Search for the cell housing the specified text and yield its [x, y] center coordinate. 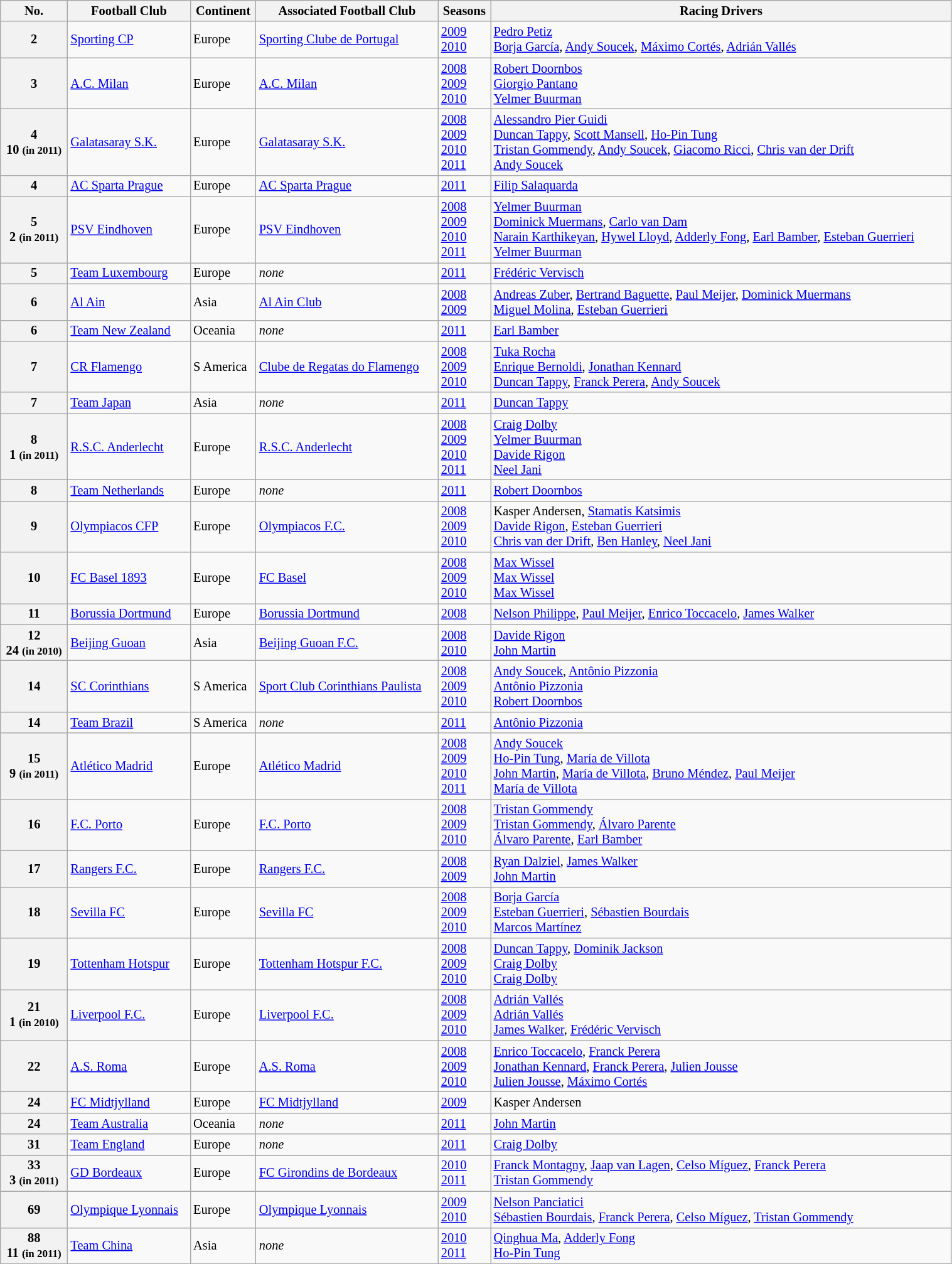
333 (in 2011) [34, 1173]
1224 (in 2010) [34, 643]
Robert Doornbos [721, 490]
Team Luxembourg [129, 273]
211 (in 2010) [34, 1015]
19 [34, 963]
Kasper Andersen [721, 1102]
Beijing Guoan [129, 643]
31 [34, 1145]
Filip Salaquarda [721, 186]
FC Basel [347, 578]
Team Japan [129, 403]
4 [34, 186]
5 [34, 273]
Olympiacos F.C. [347, 527]
FC Girondins de Bordeaux [347, 1173]
Franck Montagny, Jaap van Lagen, Celso Míguez, Franck PereraTristan Gommendy [721, 1173]
Tristan GommendyTristan Gommendy, Álvaro ParenteÁlvaro Parente, Earl Bamber [721, 825]
SC Corinthians [129, 686]
Sporting Clube de Portugal [347, 40]
Max WisselMax WisselMax Wissel [721, 578]
Adrián VallésAdrián VallésJames Walker, Frédéric Vervisch [721, 1015]
3 [34, 83]
Tottenham Hotspur F.C. [347, 963]
Clube de Regatas do Flamengo [347, 367]
Team England [129, 1145]
8811 (in 2011) [34, 1246]
Andy SoucekHo-Pin Tung, María de VillotaJohn Martin, María de Villota, Bruno Méndez, Paul MeijerMaría de Villota [721, 766]
Sporting CP [129, 40]
Duncan Tappy [721, 403]
Team China [129, 1246]
Antônio Pizzonia [721, 722]
No. [34, 11]
John Martin [721, 1123]
Duncan Tappy, Dominik JacksonCraig DolbyCraig Dolby [721, 963]
Earl Bamber [721, 331]
Sport Club Corinthians Paulista [347, 686]
Racing Drivers [721, 11]
20082010 [464, 643]
52 (in 2011) [34, 230]
2009 [464, 1102]
Qinghua Ma, Adderly FongHo-Pin Tung [721, 1246]
Andreas Zuber, Bertrand Baguette, Paul Meijer, Dominick MuermansMiguel Molina, Esteban Guerrieri [721, 302]
Tuka RochaEnrique Bernoldi, Jonathan KennardDuncan Tappy, Franck Perera, Andy Soucek [721, 367]
Al Ain [129, 302]
Associated Football Club [347, 11]
22 [34, 1066]
Seasons [464, 11]
17 [34, 869]
410 (in 2011) [34, 142]
2 [34, 40]
Beijing Guoan F.C. [347, 643]
16 [34, 825]
Football Club [129, 11]
Pedro PetizBorja García, Andy Soucek, Máximo Cortés, Adrián Vallés [721, 40]
159 (in 2011) [34, 766]
Ryan Dalziel, James WalkerJohn Martin [721, 869]
Andy Soucek, Antônio PizzoniaAntônio PizzoniaRobert Doornbos [721, 686]
Nelson Philippe, Paul Meijer, Enrico Toccacelo, James Walker [721, 614]
Continent [223, 11]
8 [34, 490]
9 [34, 527]
Alessandro Pier GuidiDuncan Tappy, Scott Mansell, Ho-Pin TungTristan Gommendy, Andy Soucek, Giacomo Ricci, Chris van der DriftAndy Soucek [721, 142]
Nelson PanciaticiSébastien Bourdais, Franck Perera, Celso Míguez, Tristan Gommendy [721, 1209]
Team Brazil [129, 722]
Craig Dolby [721, 1145]
Team New Zealand [129, 331]
2008 [464, 614]
18 [34, 913]
Craig DolbyYelmer BuurmanDavide RigonNeel Jani [721, 447]
Team Australia [129, 1123]
Kasper Andersen, Stamatis KatsimisDavide Rigon, Esteban GuerrieriChris van der Drift, Ben Hanley, Neel Jani [721, 527]
Borja GarcíaEsteban Guerrieri, Sébastien BourdaisMarcos Martínez [721, 913]
CR Flamengo [129, 367]
Robert DoornbosGiorgio PantanoYelmer Buurman [721, 83]
11 [34, 614]
Team Netherlands [129, 490]
Frédéric Vervisch [721, 273]
GD Bordeaux [129, 1173]
Al Ain Club [347, 302]
Olympiacos CFP [129, 527]
Davide RigonJohn Martin [721, 643]
81 (in 2011) [34, 447]
69 [34, 1209]
Enrico Toccacelo, Franck PereraJonathan Kennard, Franck Perera, Julien JousseJulien Jousse, Máximo Cortés [721, 1066]
10 [34, 578]
Yelmer BuurmanDominick Muermans, Carlo van DamNarain Karthikeyan, Hywel Lloyd, Adderly Fong, Earl Bamber, Esteban GuerrieriYelmer Buurman [721, 230]
Tottenham Hotspur [129, 963]
FC Basel 1893 [129, 578]
